Output the (X, Y) coordinate of the center of the cell containing the given text.  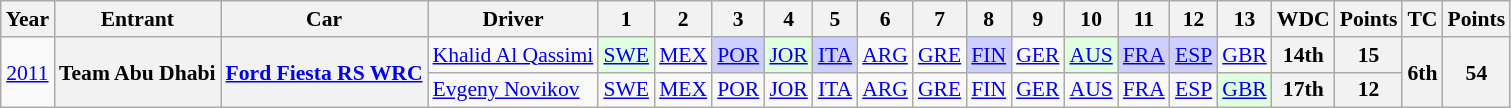
Year (28, 19)
14th (1304, 55)
Khalid Al Qassimi (514, 55)
2 (683, 19)
Evgeny Novikov (514, 90)
10 (1090, 19)
15 (1369, 55)
1 (626, 19)
Driver (514, 19)
2011 (28, 72)
17th (1304, 90)
3 (738, 19)
7 (940, 19)
13 (1244, 19)
Car (324, 19)
TC (1422, 19)
8 (988, 19)
6 (885, 19)
5 (835, 19)
Team Abu Dhabi (137, 72)
Ford Fiesta RS WRC (324, 72)
11 (1144, 19)
6th (1422, 72)
54 (1477, 72)
4 (788, 19)
WDC (1304, 19)
9 (1038, 19)
Entrant (137, 19)
